Pinpoint the cell where the given text exists, returning its (x, y) midpoint coordinate. 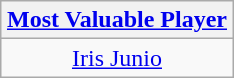
Iris Junio (116, 58)
Most Valuable Player (116, 20)
